Output the (X, Y) coordinate of the center of the cell containing the given text.  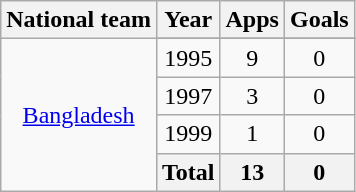
Year (188, 20)
Total (188, 172)
1999 (188, 134)
National team (79, 20)
13 (252, 172)
1997 (188, 96)
Bangladesh (79, 115)
3 (252, 96)
1995 (188, 58)
1 (252, 134)
Goals (319, 20)
9 (252, 58)
Apps (252, 20)
